Return (X, Y) of the center of cell containing provided text 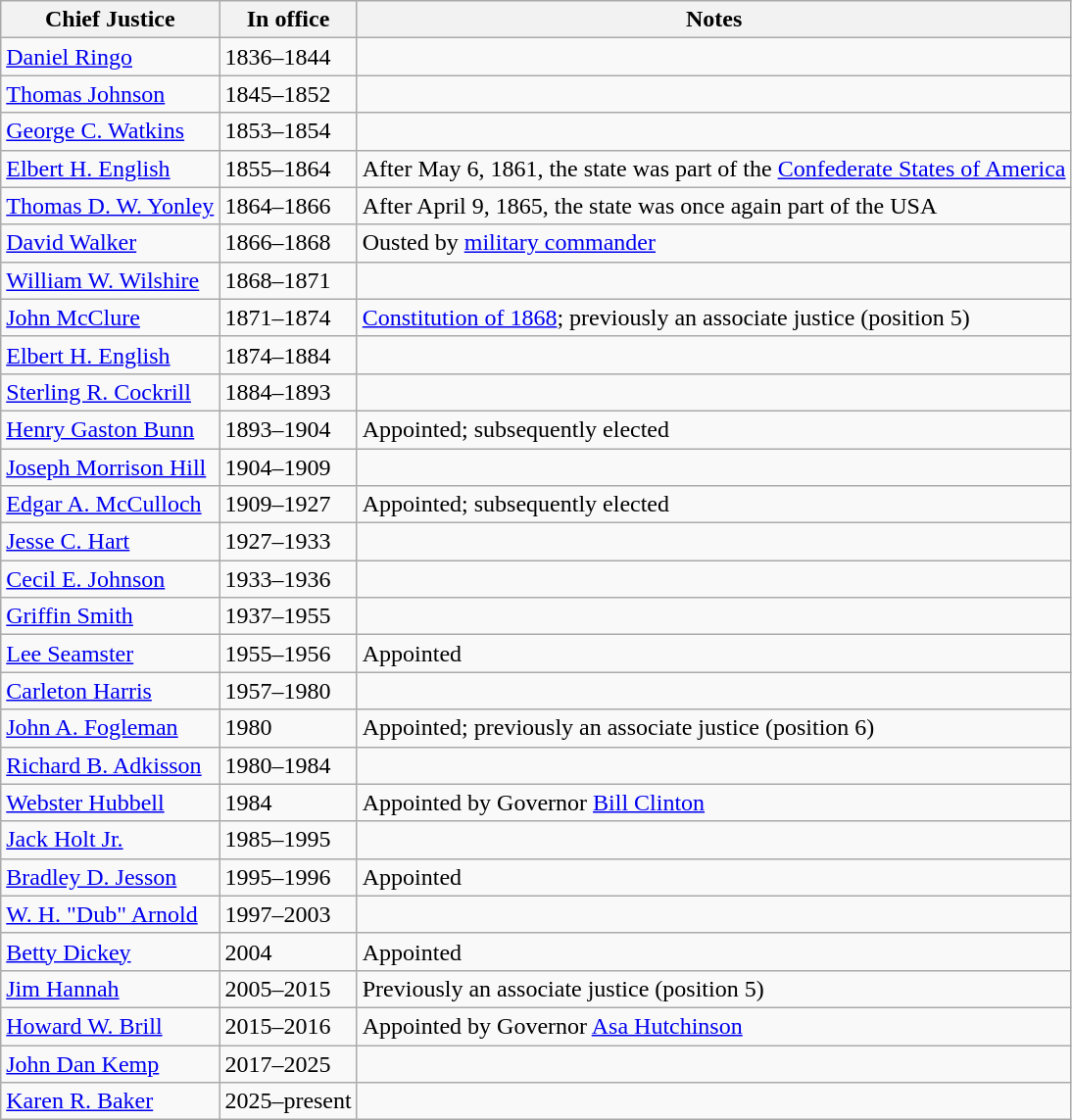
William W. Wilshire (110, 280)
2015–2016 (288, 1026)
Jesse C. Hart (110, 542)
1904–1909 (288, 467)
1893–1904 (288, 429)
1874–1884 (288, 355)
Lee Seamster (110, 654)
1937–1955 (288, 616)
Jim Hannah (110, 989)
1864–1866 (288, 206)
1836–1844 (288, 57)
Ousted by military commander (713, 243)
1997–2003 (288, 914)
1868–1871 (288, 280)
Henry Gaston Bunn (110, 429)
1909–1927 (288, 505)
2005–2015 (288, 989)
After May 6, 1861, the state was part of the Confederate States of America (713, 169)
Chief Justice (110, 20)
1984 (288, 803)
1933–1936 (288, 579)
Daniel Ringo (110, 57)
1853–1854 (288, 131)
1884–1893 (288, 392)
Sterling R. Cockrill (110, 392)
Notes (713, 20)
Richard B. Adkisson (110, 765)
1957–1980 (288, 691)
Constitution of 1868; previously an associate justice (position 5) (713, 317)
David Walker (110, 243)
1980 (288, 728)
1927–1933 (288, 542)
2004 (288, 951)
Howard W. Brill (110, 1026)
1980–1984 (288, 765)
Jack Holt Jr. (110, 840)
Previously an associate justice (position 5) (713, 989)
1866–1868 (288, 243)
1995–1996 (288, 877)
John McClure (110, 317)
Appointed; previously an associate justice (position 6) (713, 728)
Bradley D. Jesson (110, 877)
Carleton Harris (110, 691)
Cecil E. Johnson (110, 579)
In office (288, 20)
Thomas D. W. Yonley (110, 206)
Appointed by Governor Asa Hutchinson (713, 1026)
George C. Watkins (110, 131)
Thomas Johnson (110, 94)
John Dan Kemp (110, 1063)
W. H. "Dub" Arnold (110, 914)
Griffin Smith (110, 616)
Betty Dickey (110, 951)
Karen R. Baker (110, 1101)
1871–1874 (288, 317)
1955–1956 (288, 654)
Appointed by Governor Bill Clinton (713, 803)
1845–1852 (288, 94)
2017–2025 (288, 1063)
Joseph Morrison Hill (110, 467)
John A. Fogleman (110, 728)
1855–1864 (288, 169)
1985–1995 (288, 840)
After April 9, 1865, the state was once again part of the USA (713, 206)
Edgar A. McCulloch (110, 505)
Webster Hubbell (110, 803)
2025–present (288, 1101)
